Search for the cell housing the specified text and yield its [X, Y] center coordinate. 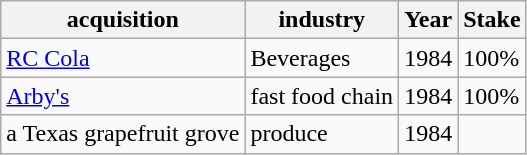
acquisition [123, 20]
produce [322, 134]
industry [322, 20]
Stake [492, 20]
Year [428, 20]
Beverages [322, 58]
RC Cola [123, 58]
Arby's [123, 96]
fast food chain [322, 96]
a Texas grapefruit grove [123, 134]
